Identify which cell holds the provided text, then report its [X, Y] central coordinate. 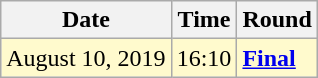
Date [86, 20]
Round [277, 20]
16:10 [204, 58]
Time [204, 20]
Final [277, 58]
August 10, 2019 [86, 58]
